Capture the cell that displays the provided text and extract its [x, y] central coordinate. 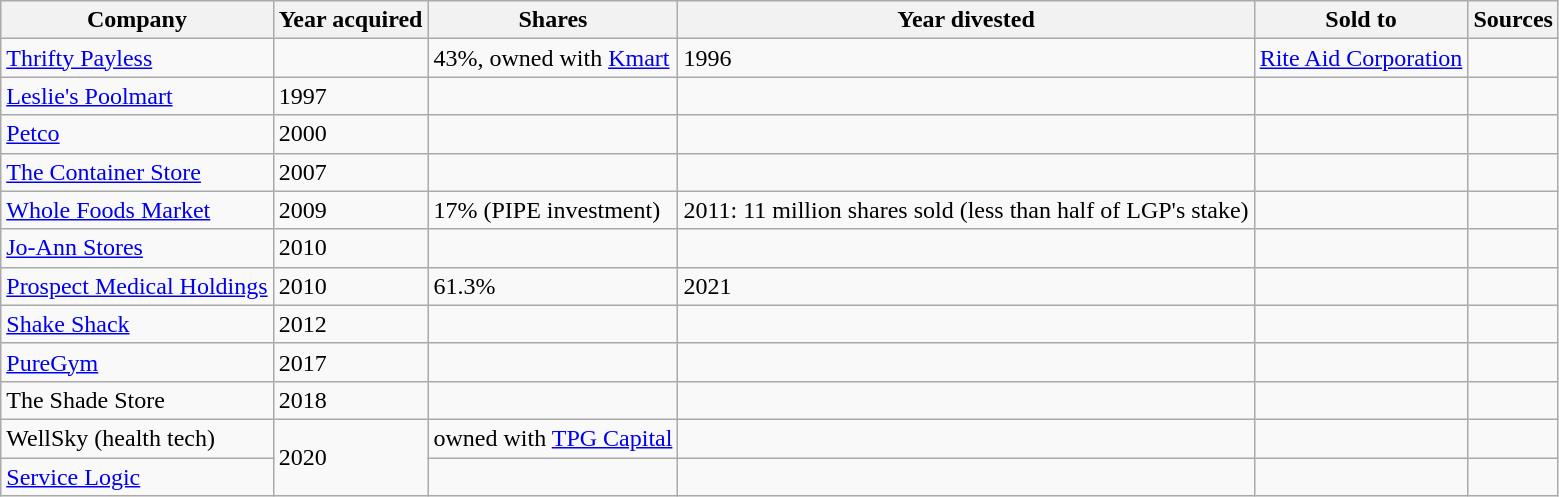
WellSky (health tech) [137, 438]
61.3% [553, 286]
2018 [350, 400]
Sources [1514, 20]
Year acquired [350, 20]
2011: 11 million shares sold (less than half of LGP's stake) [966, 210]
2021 [966, 286]
2000 [350, 134]
Rite Aid Corporation [1361, 58]
1997 [350, 96]
2017 [350, 362]
Jo-Ann Stores [137, 248]
43%, owned with Kmart [553, 58]
Shares [553, 20]
17% (PIPE investment) [553, 210]
2012 [350, 324]
Shake Shack [137, 324]
Company [137, 20]
Thrifty Payless [137, 58]
The Container Store [137, 172]
2007 [350, 172]
The Shade Store [137, 400]
Prospect Medical Holdings [137, 286]
owned with TPG Capital [553, 438]
Sold to [1361, 20]
Year divested [966, 20]
2009 [350, 210]
Whole Foods Market [137, 210]
Petco [137, 134]
2020 [350, 457]
PureGym [137, 362]
Service Logic [137, 477]
1996 [966, 58]
Leslie's Poolmart [137, 96]
